Pinpoint the cell where the given text exists, returning its [X, Y] midpoint coordinate. 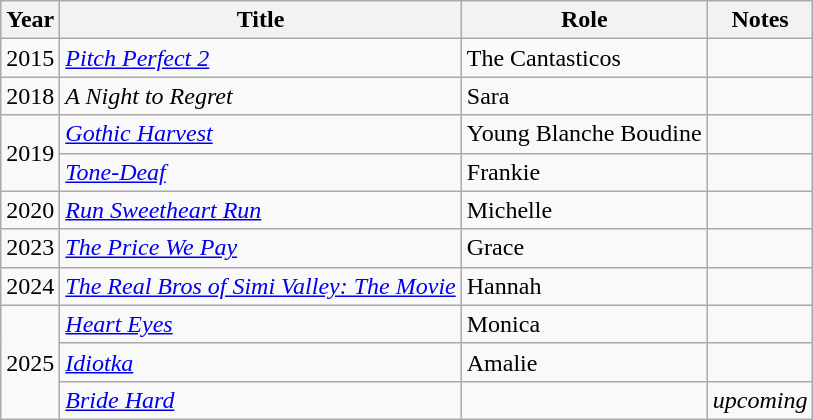
Idiotka [260, 362]
Notes [760, 20]
Role [584, 20]
The Price We Pay [260, 248]
2018 [30, 96]
Monica [584, 324]
2025 [30, 362]
2019 [30, 153]
Michelle [584, 210]
Young Blanche Boudine [584, 134]
Year [30, 20]
Sara [584, 96]
Run Sweetheart Run [260, 210]
Title [260, 20]
2023 [30, 248]
upcoming [760, 400]
Amalie [584, 362]
A Night to Regret [260, 96]
Heart Eyes [260, 324]
Frankie [584, 172]
The Real Bros of Simi Valley: The Movie [260, 286]
2024 [30, 286]
The Cantasticos [584, 58]
Pitch Perfect 2 [260, 58]
Gothic Harvest [260, 134]
Tone-Deaf [260, 172]
Bride Hard [260, 400]
2015 [30, 58]
2020 [30, 210]
Grace [584, 248]
Hannah [584, 286]
